Return [X, Y] of the center of cell containing provided text 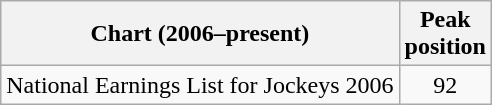
National Earnings List for Jockeys 2006 [200, 85]
Peakposition [445, 34]
Chart (2006–present) [200, 34]
92 [445, 85]
